Output the (X, Y) coordinate of the center of the cell containing the given text.  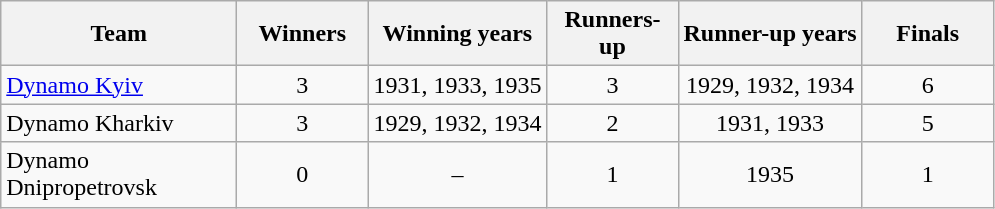
Runner-up years (770, 34)
1931, 1933 (770, 123)
Dynamo Dnipropetrovsk (119, 174)
6 (928, 85)
Team (119, 34)
5 (928, 123)
1935 (770, 174)
2 (612, 123)
Winners (302, 34)
0 (302, 174)
Finals (928, 34)
– (458, 174)
Runners-up (612, 34)
Dynamo Kyiv (119, 85)
Dynamo Kharkiv (119, 123)
Winning years (458, 34)
1931, 1933, 1935 (458, 85)
